Return [x, y] of the center of cell containing provided text 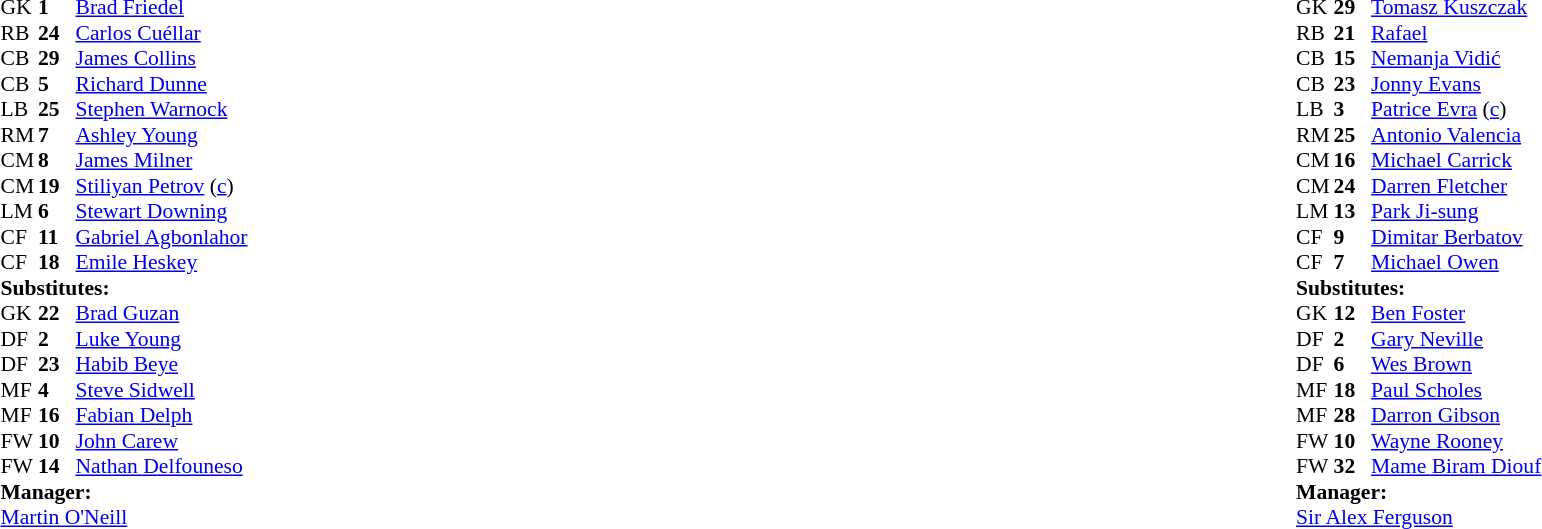
12 [1353, 313]
29 [57, 59]
James Collins [162, 59]
Wes Brown [1456, 365]
8 [57, 161]
Jonny Evans [1456, 84]
Mame Biram Diouf [1456, 467]
Nathan Delfouneso [162, 467]
3 [1353, 109]
Ben Foster [1456, 313]
Brad Guzan [162, 313]
Ashley Young [162, 135]
Dimitar Berbatov [1456, 237]
Stephen Warnock [162, 109]
Stewart Downing [162, 211]
Carlos Cuéllar [162, 33]
Paul Scholes [1456, 390]
Park Ji-sung [1456, 211]
Emile Heskey [162, 263]
Habib Beye [162, 365]
Fabian Delph [162, 415]
Steve Sidwell [162, 390]
John Carew [162, 441]
11 [57, 237]
28 [1353, 415]
Michael Owen [1456, 263]
21 [1353, 33]
Darron Gibson [1456, 415]
Gabriel Agbonlahor [162, 237]
13 [1353, 211]
Luke Young [162, 339]
14 [57, 467]
Richard Dunne [162, 84]
Wayne Rooney [1456, 441]
Stiliyan Petrov (c) [162, 186]
Michael Carrick [1456, 161]
32 [1353, 467]
Rafael [1456, 33]
Nemanja Vidić [1456, 59]
9 [1353, 237]
5 [57, 84]
4 [57, 390]
22 [57, 313]
19 [57, 186]
15 [1353, 59]
Patrice Evra (c) [1456, 109]
Antonio Valencia [1456, 135]
Darren Fletcher [1456, 186]
James Milner [162, 161]
Gary Neville [1456, 339]
